Return the [x, y] coordinate for the center point of the cell that contains the specified text.  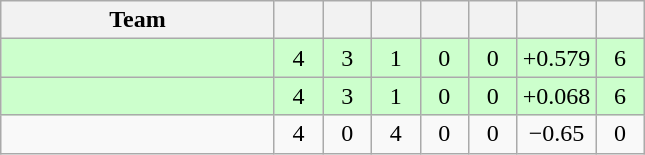
+0.579 [556, 58]
+0.068 [556, 96]
Team [138, 20]
−0.65 [556, 134]
